Return (x, y) of the center of cell containing provided text 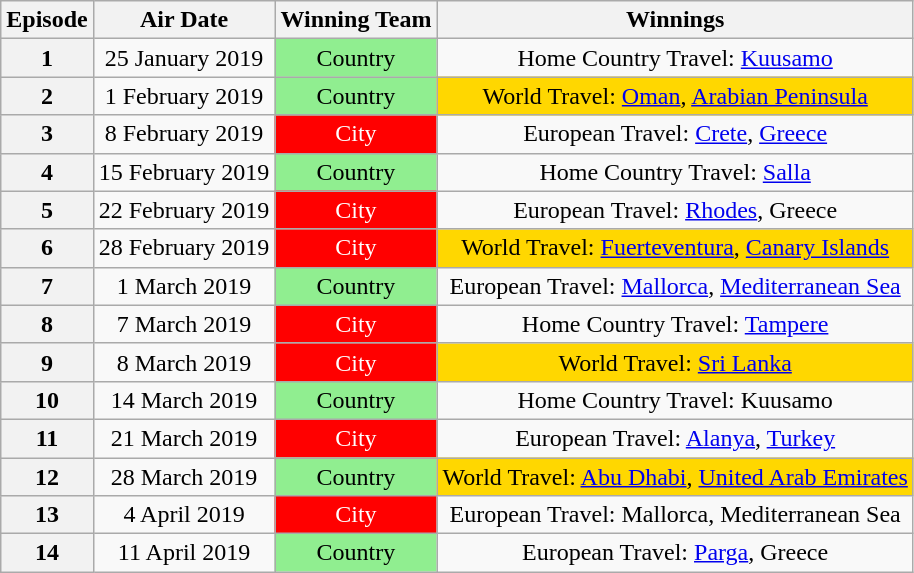
4 April 2019 (184, 515)
European Travel: Crete, Greece (675, 134)
Winnings (675, 20)
22 February 2019 (184, 210)
European Travel: Rhodes, Greece (675, 210)
World Travel: Fuerteventura, Canary Islands (675, 248)
3 (47, 134)
14 (47, 553)
8 March 2019 (184, 362)
1 February 2019 (184, 96)
15 February 2019 (184, 172)
7 (47, 286)
2 (47, 96)
World Travel: Oman, Arabian Peninsula (675, 96)
14 March 2019 (184, 400)
World Travel: Sri Lanka (675, 362)
World Travel: Abu Dhabi, United Arab Emirates (675, 477)
4 (47, 172)
7 March 2019 (184, 324)
12 (47, 477)
11 April 2019 (184, 553)
Air Date (184, 20)
Home Country Travel: Salla (675, 172)
9 (47, 362)
13 (47, 515)
Episode (47, 20)
21 March 2019 (184, 438)
8 February 2019 (184, 134)
8 (47, 324)
European Travel: Alanya, Turkey (675, 438)
Home Country Travel: Tampere (675, 324)
Winning Team (356, 20)
25 January 2019 (184, 58)
European Travel: Parga, Greece (675, 553)
6 (47, 248)
5 (47, 210)
1 (47, 58)
1 March 2019 (184, 286)
10 (47, 400)
11 (47, 438)
28 March 2019 (184, 477)
28 February 2019 (184, 248)
